Output the (x, y) coordinate of the center of the cell containing the given text.  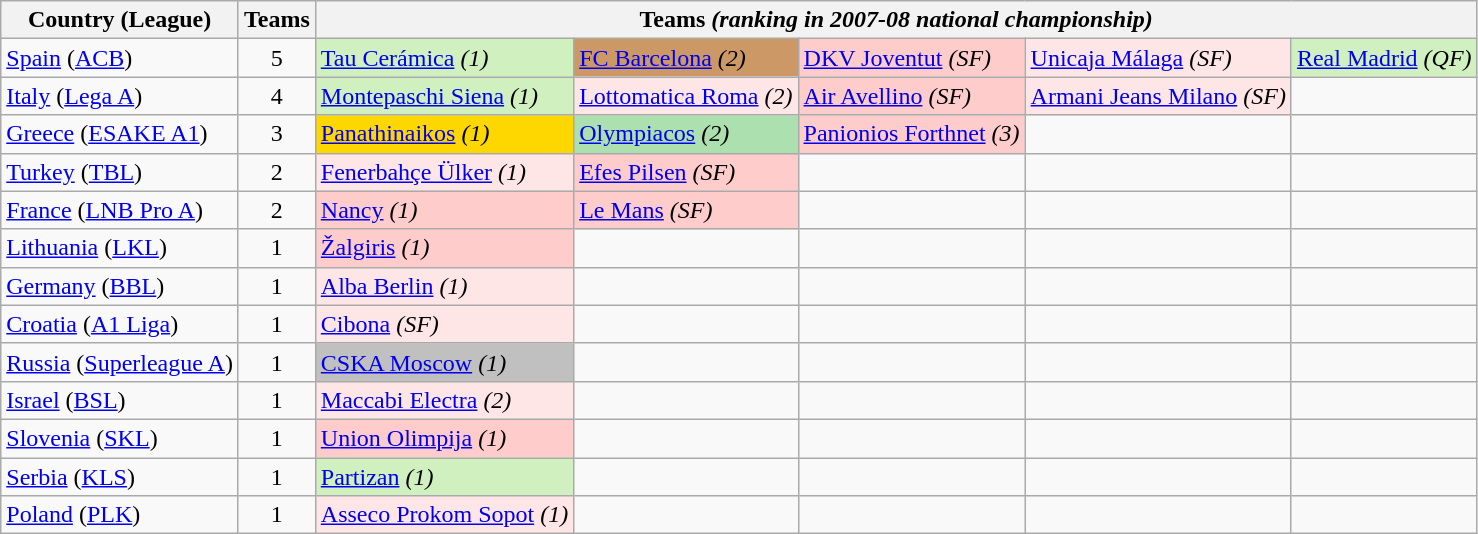
DKV Joventut (SF) (912, 58)
Air Avellino (SF) (912, 96)
Montepaschi Siena (1) (444, 96)
Cibona (SF) (444, 324)
Asseco Prokom Sopot (1) (444, 515)
Lottomatica Roma (2) (686, 96)
Country (League) (120, 20)
Efes Pilsen (SF) (686, 172)
Maccabi Electra (2) (444, 400)
FC Barcelona (2) (686, 58)
Panathinaikos (1) (444, 134)
Union Olimpija (1) (444, 438)
Teams (ranking in 2007-08 national championship) (896, 20)
Armani Jeans Milano (SF) (1158, 96)
Unicaja Málaga (SF) (1158, 58)
Spain (ACB) (120, 58)
France (LNB Pro A) (120, 210)
Real Madrid (QF) (1384, 58)
CSKA Moscow (1) (444, 362)
5 (276, 58)
Teams (276, 20)
Žalgiris (1) (444, 248)
Lithuania (LKL) (120, 248)
Alba Berlin (1) (444, 286)
4 (276, 96)
Italy (Lega A) (120, 96)
Israel (BSL) (120, 400)
Poland (PLK) (120, 515)
Nancy (1) (444, 210)
3 (276, 134)
Russia (Superleague A) (120, 362)
Le Mans (SF) (686, 210)
Serbia (KLS) (120, 477)
Slovenia (SKL) (120, 438)
Croatia (A1 Liga) (120, 324)
Greece (ESAKE A1) (120, 134)
Partizan (1) (444, 477)
Tau Cerámica (1) (444, 58)
Olympiacos (2) (686, 134)
Fenerbahçe Ülker (1) (444, 172)
Turkey (TBL) (120, 172)
Germany (BBL) (120, 286)
Panionios Forthnet (3) (912, 134)
